Output the [x, y] coordinate of the center of the cell containing the given text.  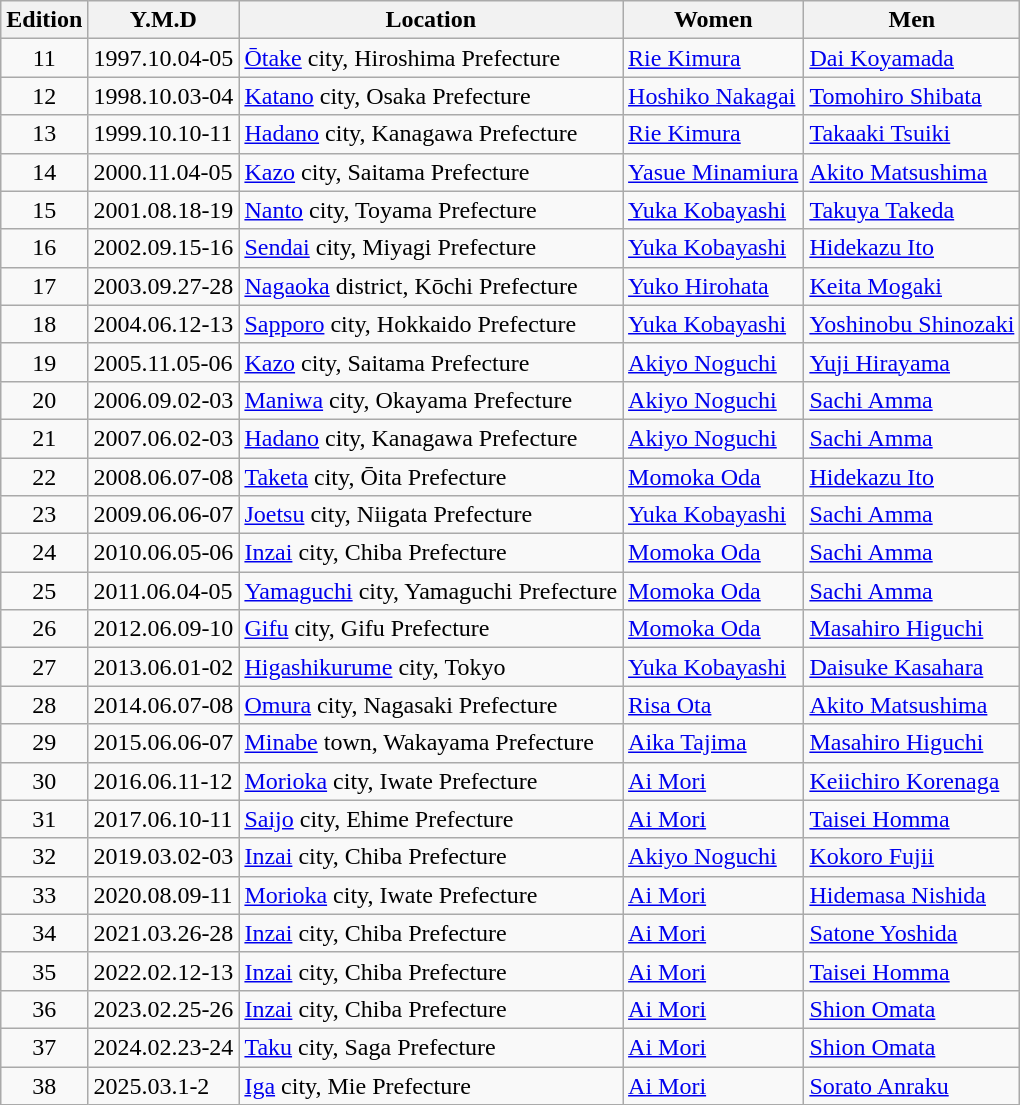
21 [44, 438]
2011.06.04-05 [164, 591]
27 [44, 667]
Daisuke Kasahara [912, 667]
Takuya Takeda [912, 210]
Hidemasa Nishida [912, 895]
37 [44, 1047]
31 [44, 819]
Aika Tajima [714, 743]
1999.10.10-11 [164, 134]
Kokoro Fujii [912, 857]
15 [44, 210]
2025.03.1-2 [164, 1085]
2014.06.07-08 [164, 705]
Minabe town, Wakayama Prefecture [431, 743]
2000.11.04-05 [164, 172]
2020.08.09-11 [164, 895]
Sorato Anraku [912, 1085]
Yamaguchi city, Yamaguchi Prefecture [431, 591]
2007.06.02-03 [164, 438]
17 [44, 286]
Yoshinobu Shinozaki [912, 324]
24 [44, 553]
2002.09.15-16 [164, 248]
Satone Yoshida [912, 933]
2012.06.09-10 [164, 629]
Ōtake city, Hiroshima Prefecture [431, 58]
Katano city, Osaka Prefecture [431, 96]
2008.06.07-08 [164, 477]
1998.10.03-04 [164, 96]
11 [44, 58]
Keita Mogaki [912, 286]
30 [44, 781]
19 [44, 362]
Women [714, 20]
Taku city, Saga Prefecture [431, 1047]
2001.08.18-19 [164, 210]
2003.09.27-28 [164, 286]
Tomohiro Shibata [912, 96]
33 [44, 895]
Keiichiro Korenaga [912, 781]
23 [44, 515]
2019.03.02-03 [164, 857]
Sendai city, Miyagi Prefecture [431, 248]
18 [44, 324]
Nagaoka district, Kōchi Prefecture [431, 286]
2017.06.10-11 [164, 819]
Maniwa city, Okayama Prefecture [431, 400]
2005.11.05-06 [164, 362]
Yuko Hirohata [714, 286]
22 [44, 477]
2015.06.06-07 [164, 743]
2016.06.11-12 [164, 781]
28 [44, 705]
34 [44, 933]
16 [44, 248]
Hoshiko Nakagai [714, 96]
Risa Ota [714, 705]
26 [44, 629]
Nanto city, Toyama Prefecture [431, 210]
Iga city, Mie Prefecture [431, 1085]
20 [44, 400]
2010.06.05-06 [164, 553]
Gifu city, Gifu Prefecture [431, 629]
Saijo city, Ehime Prefecture [431, 819]
35 [44, 971]
2022.02.12-13 [164, 971]
Joetsu city, Niigata Prefecture [431, 515]
2023.02.25-26 [164, 1009]
14 [44, 172]
Omura city, Nagasaki Prefecture [431, 705]
Dai Koyamada [912, 58]
2013.06.01-02 [164, 667]
Yasue Minamiura [714, 172]
2009.06.06-07 [164, 515]
2021.03.26-28 [164, 933]
2004.06.12-13 [164, 324]
1997.10.04-05 [164, 58]
25 [44, 591]
Sapporo city, Hokkaido Prefecture [431, 324]
29 [44, 743]
Takaaki Tsuiki [912, 134]
Higashikurume city, Tokyo [431, 667]
Taketa city, Ōita Prefecture [431, 477]
36 [44, 1009]
12 [44, 96]
Yuji Hirayama [912, 362]
13 [44, 134]
38 [44, 1085]
Edition [44, 20]
Y.M.D [164, 20]
Men [912, 20]
2006.09.02-03 [164, 400]
Location [431, 20]
2024.02.23-24 [164, 1047]
32 [44, 857]
